Identify which cell holds the provided text, then report its [x, y] central coordinate. 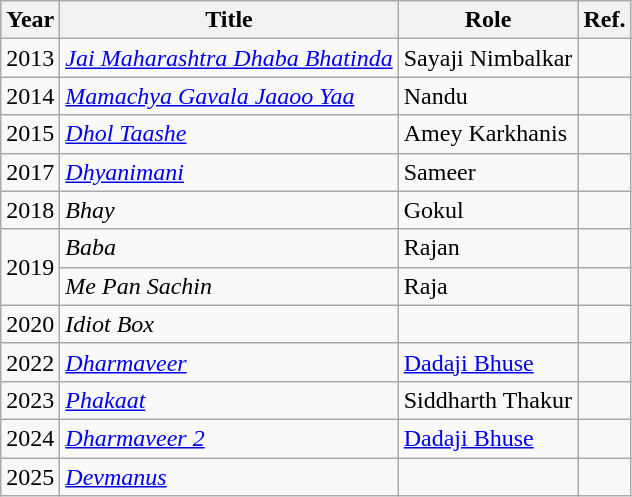
2023 [30, 400]
2018 [30, 210]
Baba [229, 248]
Year [30, 20]
Phakaat [229, 400]
Nandu [488, 96]
2025 [30, 477]
2024 [30, 438]
Siddharth Thakur [488, 400]
Role [488, 20]
Me Pan Sachin [229, 286]
2015 [30, 134]
Amey Karkhanis [488, 134]
Raja [488, 286]
2017 [30, 172]
Ref. [604, 20]
Mamachya Gavala Jaaoo Yaa [229, 96]
Dhyanimani [229, 172]
Dhol Taashe [229, 134]
Dharmaveer 2 [229, 438]
Dharmaveer [229, 362]
Devmanus [229, 477]
Title [229, 20]
Sayaji Nimbalkar [488, 58]
Bhay [229, 210]
2020 [30, 324]
Gokul [488, 210]
Jai Maharashtra Dhaba Bhatinda [229, 58]
2014 [30, 96]
Sameer [488, 172]
2022 [30, 362]
Rajan [488, 248]
2019 [30, 267]
Idiot Box [229, 324]
2013 [30, 58]
